Identify which cell holds the provided text, then report its (x, y) central coordinate. 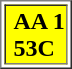
AA 1 53C (36, 34)
